Provide the [x, y] coordinate of the cell's center where the given text is located.  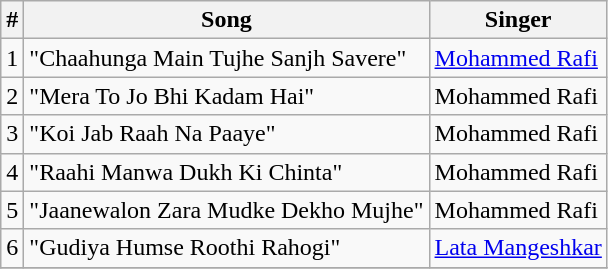
Lata Mangeshkar [518, 248]
"Mera To Jo Bhi Kadam Hai" [226, 96]
6 [12, 248]
2 [12, 96]
# [12, 20]
5 [12, 210]
"Gudiya Humse Roothi Rahogi" [226, 248]
Song [226, 20]
4 [12, 172]
"Raahi Manwa Dukh Ki Chinta" [226, 172]
1 [12, 58]
"Jaanewalon Zara Mudke Dekho Mujhe" [226, 210]
3 [12, 134]
"Koi Jab Raah Na Paaye" [226, 134]
"Chaahunga Main Tujhe Sanjh Savere" [226, 58]
Singer [518, 20]
